Pinpoint the cell where the given text exists, returning its (X, Y) midpoint coordinate. 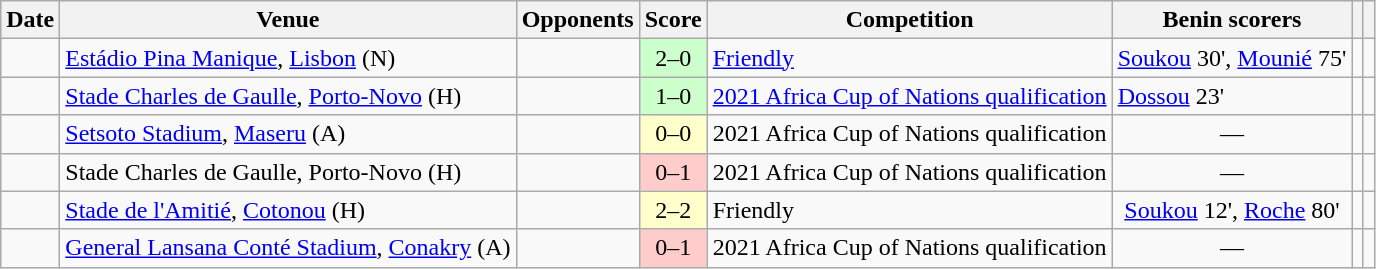
General Lansana Conté Stadium, Conakry (A) (288, 248)
2–2 (673, 210)
Estádio Pina Manique, Lisbon (N) (288, 58)
Venue (288, 20)
Opponents (578, 20)
2–0 (673, 58)
Benin scorers (1232, 20)
Setsoto Stadium, Maseru (A) (288, 134)
Soukou 12', Roche 80' (1232, 210)
Soukou 30', Mounié 75' (1232, 58)
Competition (910, 20)
0–0 (673, 134)
Dossou 23' (1232, 96)
Stade de l'Amitié, Cotonou (H) (288, 210)
Date (30, 20)
1–0 (673, 96)
Score (673, 20)
